Scan for the cell matching the given text and deliver its (x, y) coordinate at center. 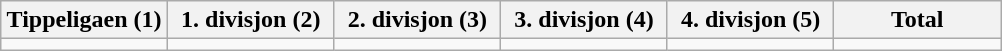
3. divisjon (4) (584, 20)
2. divisjon (3) (418, 20)
Tippeligaen (1) (84, 20)
Total (918, 20)
4. divisjon (5) (750, 20)
1. divisjon (2) (250, 20)
